Find where the given text appears and provide that cell's center as [x, y] coordinate. 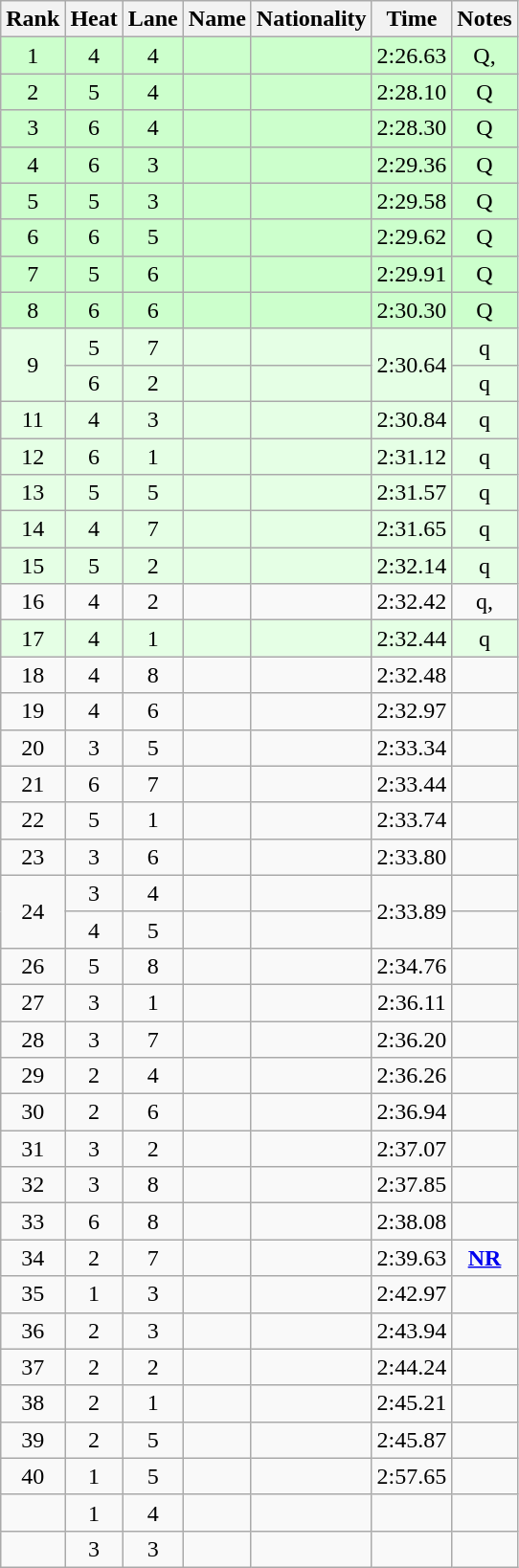
37 [33, 1367]
39 [33, 1440]
2:28.10 [412, 92]
2:32.42 [412, 602]
38 [33, 1403]
2:29.36 [412, 165]
35 [33, 1294]
28 [33, 1039]
Lane [153, 19]
2:44.24 [412, 1367]
2:45.21 [412, 1403]
11 [33, 419]
2:33.74 [412, 820]
2:33.34 [412, 748]
2:31.12 [412, 457]
Time [412, 19]
19 [33, 711]
2:31.65 [412, 529]
9 [33, 365]
2:38.08 [412, 1221]
14 [33, 529]
2:32.44 [412, 638]
2:29.91 [412, 274]
2:42.97 [412, 1294]
17 [33, 638]
20 [33, 748]
2:37.85 [412, 1185]
2:30.30 [412, 310]
2:29.58 [412, 201]
2:32.48 [412, 675]
2:43.94 [412, 1331]
40 [33, 1476]
36 [33, 1331]
13 [33, 493]
Heat [94, 19]
23 [33, 857]
34 [33, 1258]
30 [33, 1112]
2:36.26 [412, 1076]
2:28.30 [412, 128]
q, [485, 602]
Rank [33, 19]
2:39.63 [412, 1258]
22 [33, 820]
2:36.11 [412, 1002]
2:26.63 [412, 56]
33 [33, 1221]
2:32.97 [412, 711]
2:33.44 [412, 784]
2:36.20 [412, 1039]
12 [33, 457]
2:45.87 [412, 1440]
27 [33, 1002]
2:32.14 [412, 566]
21 [33, 784]
2:30.64 [412, 365]
2:30.84 [412, 419]
Q, [485, 56]
31 [33, 1149]
2:31.57 [412, 493]
Name [216, 19]
32 [33, 1185]
Notes [485, 19]
Nationality [311, 19]
15 [33, 566]
2:33.80 [412, 857]
16 [33, 602]
18 [33, 675]
24 [33, 911]
2:36.94 [412, 1112]
2:37.07 [412, 1149]
2:57.65 [412, 1476]
2:34.76 [412, 966]
NR [485, 1258]
2:33.89 [412, 911]
26 [33, 966]
29 [33, 1076]
2:29.62 [412, 237]
